Return [x, y] of the center of cell containing provided text 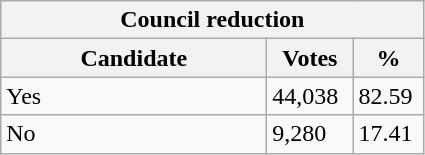
% [388, 58]
82.59 [388, 96]
No [134, 134]
44,038 [310, 96]
Votes [310, 58]
Council reduction [212, 20]
17.41 [388, 134]
9,280 [310, 134]
Yes [134, 96]
Candidate [134, 58]
